Capture the cell that displays the provided text and extract its [X, Y] central coordinate. 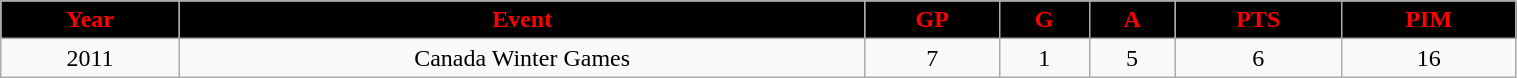
Canada Winter Games [522, 58]
PIM [1428, 20]
6 [1258, 58]
1 [1044, 58]
Year [90, 20]
2011 [90, 58]
5 [1132, 58]
PTS [1258, 20]
7 [932, 58]
G [1044, 20]
16 [1428, 58]
GP [932, 20]
Event [522, 20]
A [1132, 20]
